From the cell containing the given text, extract its center point as (X, Y) coordinate. 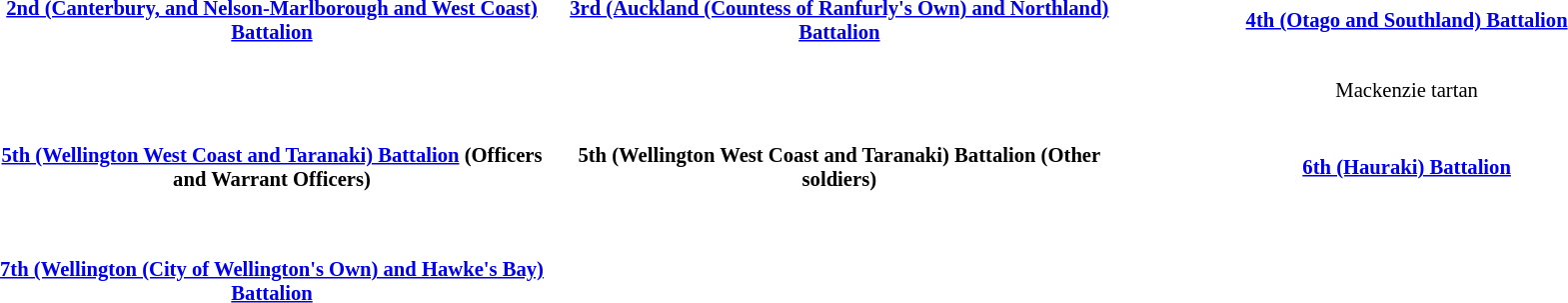
5th (Wellington West Coast and Taranaki) Battalion (Other soldiers) (839, 168)
